From the cell containing the given text, extract its center point as (X, Y) coordinate. 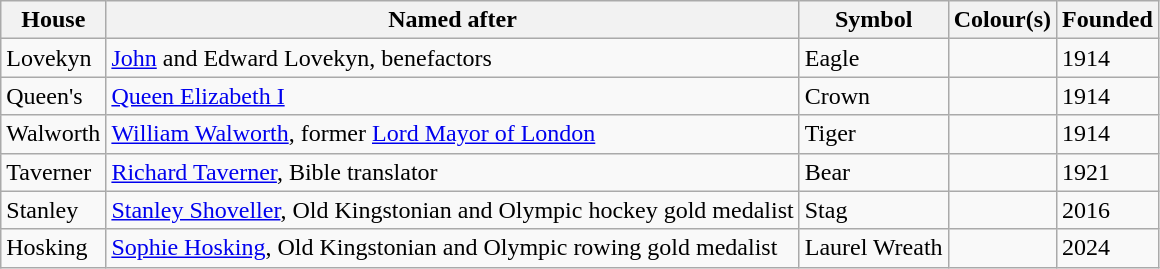
Stanley Shoveller, Old Kingstonian and Olympic hockey gold medalist (452, 210)
1921 (1108, 172)
Queen's (54, 96)
Taverner (54, 172)
House (54, 20)
Crown (874, 96)
Lovekyn (54, 58)
Sophie Hosking, Old Kingstonian and Olympic rowing gold medalist (452, 248)
Eagle (874, 58)
Founded (1108, 20)
Richard Taverner, Bible translator (452, 172)
Named after (452, 20)
Queen Elizabeth I (452, 96)
Symbol (874, 20)
Stanley (54, 210)
Tiger (874, 134)
John and Edward Lovekyn, benefactors (452, 58)
Bear (874, 172)
2016 (1108, 210)
Hosking (54, 248)
Walworth (54, 134)
Stag (874, 210)
William Walworth, former Lord Mayor of London (452, 134)
Laurel Wreath (874, 248)
Colour(s) (1002, 20)
2024 (1108, 248)
